Find where the given text appears and provide that cell's center as [X, Y] coordinate. 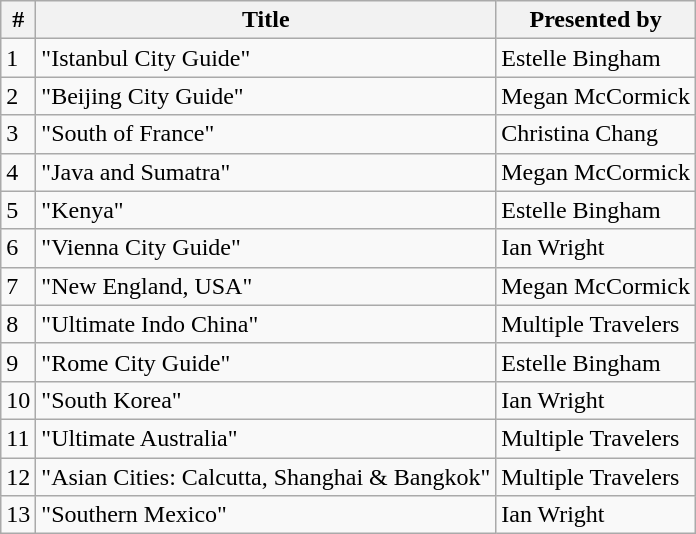
"Beijing City Guide" [266, 96]
11 [18, 438]
"Ultimate Indo China" [266, 324]
"Istanbul City Guide" [266, 58]
1 [18, 58]
"Asian Cities: Calcutta, Shanghai & Bangkok" [266, 477]
"South Korea" [266, 400]
9 [18, 362]
"South of France" [266, 134]
10 [18, 400]
2 [18, 96]
"Southern Mexico" [266, 515]
Title [266, 20]
"Ultimate Australia" [266, 438]
5 [18, 210]
"Rome City Guide" [266, 362]
"Vienna City Guide" [266, 248]
Christina Chang [596, 134]
6 [18, 248]
4 [18, 172]
3 [18, 134]
# [18, 20]
13 [18, 515]
8 [18, 324]
"Java and Sumatra" [266, 172]
"Kenya" [266, 210]
12 [18, 477]
7 [18, 286]
Presented by [596, 20]
"New England, USA" [266, 286]
